Output the [X, Y] coordinate of the center of the cell containing the given text.  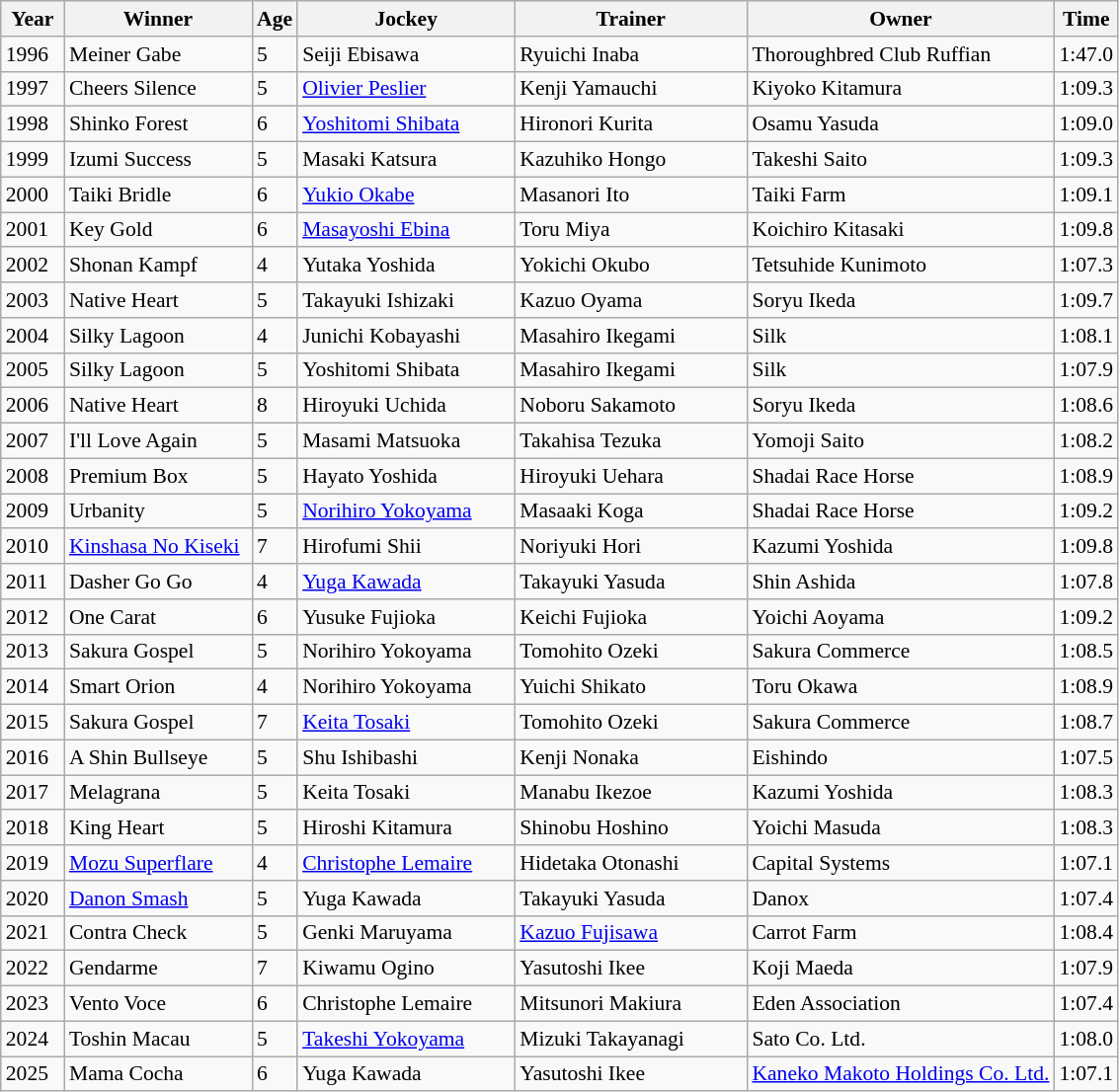
2010 [33, 547]
Kenji Nonaka [630, 757]
Takeshi Yokoyama [406, 1039]
Mitsunori Makiura [630, 1004]
Masaaki Koga [630, 511]
2020 [33, 898]
Yoichi Masuda [901, 828]
Melagrana [158, 793]
Taiki Bridle [158, 195]
Vento Voce [158, 1004]
Owner [901, 19]
2023 [33, 1004]
2022 [33, 969]
Carrot Farm [901, 933]
2013 [33, 652]
Masanori Ito [630, 195]
Contra Check [158, 933]
Genki Maruyama [406, 933]
I'll Love Again [158, 441]
Masayoshi Ebina [406, 230]
Mizuki Takayanagi [630, 1039]
1:08.4 [1086, 933]
1:08.5 [1086, 652]
2015 [33, 723]
1:47.0 [1086, 54]
Shin Ashida [901, 582]
Shonan Kampf [158, 266]
Mozu Superflare [158, 863]
Capital Systems [901, 863]
Seiji Ebisawa [406, 54]
2012 [33, 617]
Key Gold [158, 230]
Takahisa Tezuka [630, 441]
Kazuhiko Hongo [630, 160]
Keichi Fujioka [630, 617]
Masami Matsuoka [406, 441]
Ryuichi Inaba [630, 54]
Gendarme [158, 969]
2018 [33, 828]
Yoichi Aoyama [901, 617]
Kazuo Oyama [630, 300]
8 [275, 406]
Hironori Kurita [630, 124]
Smart Orion [158, 687]
Trainer [630, 19]
Hidetaka Otonashi [630, 863]
Hirofumi Shii [406, 547]
King Heart [158, 828]
Takeshi Saito [901, 160]
1997 [33, 89]
Kenji Yamauchi [630, 89]
2016 [33, 757]
Masaki Katsura [406, 160]
Eden Association [901, 1004]
2001 [33, 230]
2006 [33, 406]
Jockey [406, 19]
2021 [33, 933]
Kaneko Makoto Holdings Co. Ltd. [901, 1074]
Kiwamu Ogino [406, 969]
Yusuke Fujioka [406, 617]
2002 [33, 266]
Premium Box [158, 476]
Yukio Okabe [406, 195]
Toru Miya [630, 230]
Sato Co. Ltd. [901, 1039]
Thoroughbred Club Ruffian [901, 54]
2008 [33, 476]
Yuichi Shikato [630, 687]
Eishindo [901, 757]
Noriyuki Hori [630, 547]
Urbanity [158, 511]
Yomoji Saito [901, 441]
1999 [33, 160]
1:08.0 [1086, 1039]
Taiki Farm [901, 195]
Olivier Peslier [406, 89]
Winner [158, 19]
Shinko Forest [158, 124]
Dasher Go Go [158, 582]
Toshin Macau [158, 1039]
Koji Maeda [901, 969]
1:09.0 [1086, 124]
A Shin Bullseye [158, 757]
2019 [33, 863]
Shu Ishibashi [406, 757]
Noboru Sakamoto [630, 406]
Yutaka Yoshida [406, 266]
Age [275, 19]
1:08.6 [1086, 406]
Hiroyuki Uchida [406, 406]
Hiroyuki Uehara [630, 476]
Junichi Kobayashi [406, 336]
2000 [33, 195]
1998 [33, 124]
Cheers Silence [158, 89]
2011 [33, 582]
2003 [33, 300]
Yokichi Okubo [630, 266]
2004 [33, 336]
1:09.1 [1086, 195]
2005 [33, 370]
1:08.7 [1086, 723]
2009 [33, 511]
1:08.2 [1086, 441]
1:07.8 [1086, 582]
1:07.3 [1086, 266]
Izumi Success [158, 160]
Meiner Gabe [158, 54]
Hiroshi Kitamura [406, 828]
1:08.1 [1086, 336]
Kiyoko Kitamura [901, 89]
2007 [33, 441]
Osamu Yasuda [901, 124]
One Carat [158, 617]
Kinshasa No Kiseki [158, 547]
Kazuo Fujisawa [630, 933]
Hayato Yoshida [406, 476]
2025 [33, 1074]
2024 [33, 1039]
1:07.5 [1086, 757]
Manabu Ikezoe [630, 793]
Time [1086, 19]
1996 [33, 54]
Mama Cocha [158, 1074]
Tetsuhide Kunimoto [901, 266]
2017 [33, 793]
2014 [33, 687]
Danox [901, 898]
Year [33, 19]
1:09.7 [1086, 300]
Danon Smash [158, 898]
Takayuki Ishizaki [406, 300]
Shinobu Hoshino [630, 828]
Koichiro Kitasaki [901, 230]
Toru Okawa [901, 687]
